Search for the cell housing the specified text and yield its (X, Y) center coordinate. 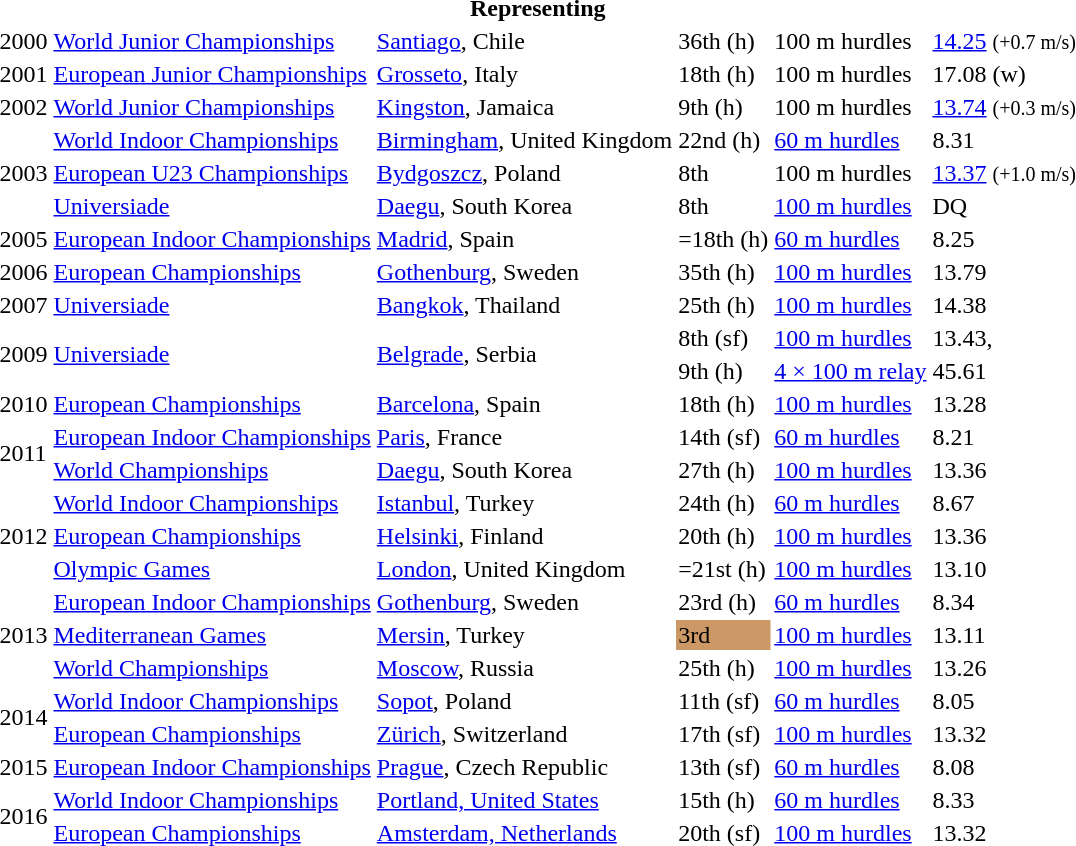
3rd (724, 635)
London, United Kingdom (524, 569)
14th (sf) (724, 437)
Belgrade, Serbia (524, 354)
8th (sf) (724, 338)
Prague, Czech Republic (524, 767)
15th (h) (724, 800)
13th (sf) (724, 767)
Mediterranean Games (212, 635)
17th (sf) (724, 734)
=21st (h) (724, 569)
Bydgoszcz, Poland (524, 173)
Madrid, Spain (524, 239)
Olympic Games (212, 569)
Helsinki, Finland (524, 536)
22nd (h) (724, 140)
35th (h) (724, 272)
Barcelona, Spain (524, 404)
Zürich, Switzerland (524, 734)
20th (h) (724, 536)
Kingston, Jamaica (524, 107)
36th (h) (724, 41)
Grosseto, Italy (524, 74)
11th (sf) (724, 701)
4 × 100 m relay (850, 371)
Paris, France (524, 437)
Portland, United States (524, 800)
=18th (h) (724, 239)
European Junior Championships (212, 74)
Moscow, Russia (524, 668)
Istanbul, Turkey (524, 503)
Sopot, Poland (524, 701)
Santiago, Chile (524, 41)
24th (h) (724, 503)
Bangkok, Thailand (524, 305)
23rd (h) (724, 602)
European U23 Championships (212, 173)
Mersin, Turkey (524, 635)
Birmingham, United Kingdom (524, 140)
27th (h) (724, 470)
